From the cell containing the given text, extract its center point as [X, Y] coordinate. 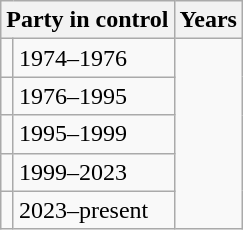
1999–2023 [94, 172]
1974–1976 [94, 58]
1995–1999 [94, 134]
Party in control [88, 20]
1976–1995 [94, 96]
2023–present [94, 210]
Years [208, 20]
